Identify which cell holds the provided text, then report its [X, Y] central coordinate. 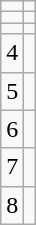
5 [12, 91]
8 [12, 205]
4 [12, 53]
6 [12, 129]
7 [12, 167]
